Return the (X, Y) coordinate for the center point of the cell that contains the specified text.  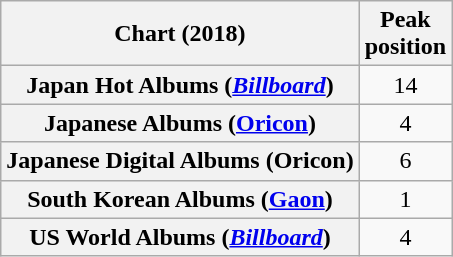
Peakposition (405, 34)
Japanese Digital Albums (Oricon) (180, 161)
Japanese Albums (Oricon) (180, 123)
Japan Hot Albums (Billboard) (180, 85)
South Korean Albums (Gaon) (180, 199)
1 (405, 199)
14 (405, 85)
6 (405, 161)
US World Albums (Billboard) (180, 237)
Chart (2018) (180, 34)
